Provide the (X, Y) coordinate of the cell's center where the given text is located.  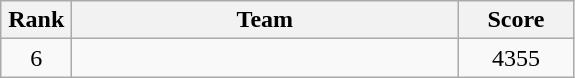
Rank (36, 20)
6 (36, 58)
Team (265, 20)
Score (516, 20)
4355 (516, 58)
